Output the (X, Y) coordinate of the center of the cell containing the given text.  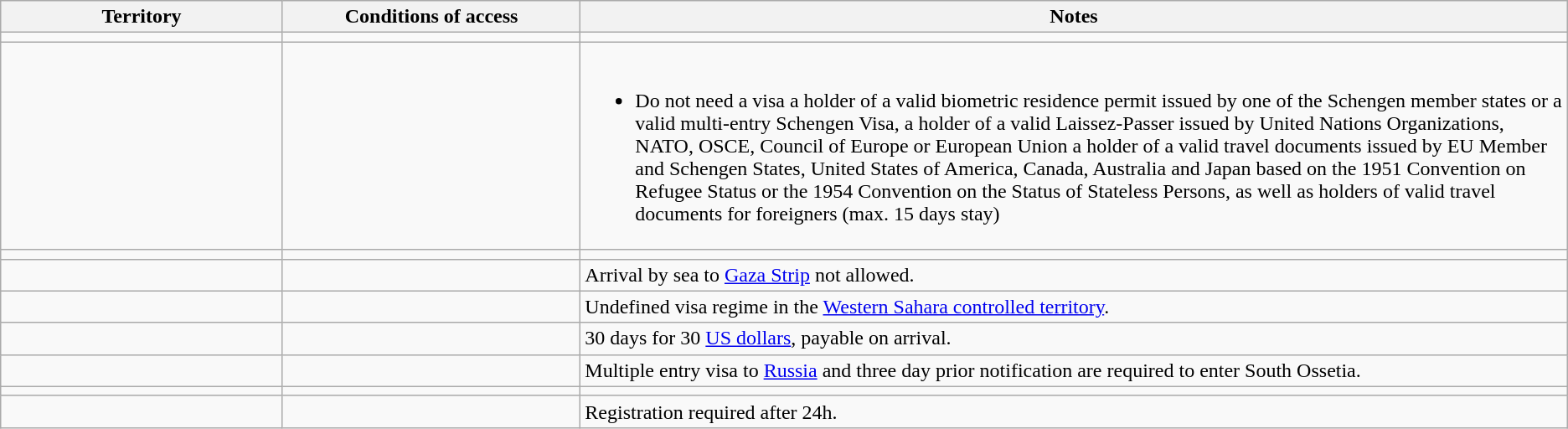
Territory (142, 17)
Undefined visa regime in the Western Sahara controlled territory. (1074, 307)
Registration required after 24h. (1074, 411)
Conditions of access (431, 17)
Arrival by sea to Gaza Strip not allowed. (1074, 275)
Multiple entry visa to Russia and three day prior notification are required to enter South Ossetia. (1074, 370)
Notes (1074, 17)
30 days for 30 US dollars, payable on arrival. (1074, 339)
